Determine the [x, y] coordinate at the center of the cell enclosing the given text.  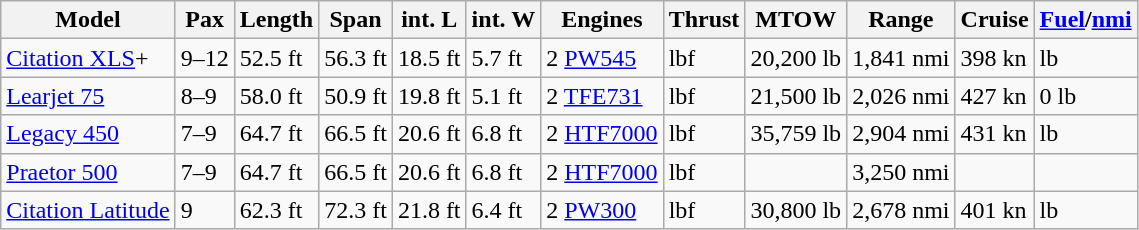
2,678 nmi [901, 210]
5.7 ft [504, 58]
Fuel/nmi [1086, 20]
35,759 lb [796, 134]
62.3 ft [276, 210]
9–12 [204, 58]
int. W [504, 20]
2,026 nmi [901, 96]
Legacy 450 [88, 134]
Praetor 500 [88, 172]
50.9 ft [356, 96]
401 kn [994, 210]
72.3 ft [356, 210]
8–9 [204, 96]
Cruise [994, 20]
Learjet 75 [88, 96]
30,800 lb [796, 210]
Length [276, 20]
427 kn [994, 96]
0 lb [1086, 96]
18.5 ft [429, 58]
1,841 nmi [901, 58]
Citation XLS+ [88, 58]
398 kn [994, 58]
Span [356, 20]
20,200 lb [796, 58]
56.3 ft [356, 58]
Range [901, 20]
5.1 ft [504, 96]
3,250 nmi [901, 172]
int. L [429, 20]
2 TFE731 [602, 96]
Thrust [704, 20]
21,500 lb [796, 96]
2 PW545 [602, 58]
52.5 ft [276, 58]
6.4 ft [504, 210]
2 PW300 [602, 210]
431 kn [994, 134]
9 [204, 210]
Citation Latitude [88, 210]
21.8 ft [429, 210]
Model [88, 20]
58.0 ft [276, 96]
Pax [204, 20]
MTOW [796, 20]
Engines [602, 20]
2,904 nmi [901, 134]
19.8 ft [429, 96]
